Locate the cell with the specified text and output its [x, y] center coordinate. 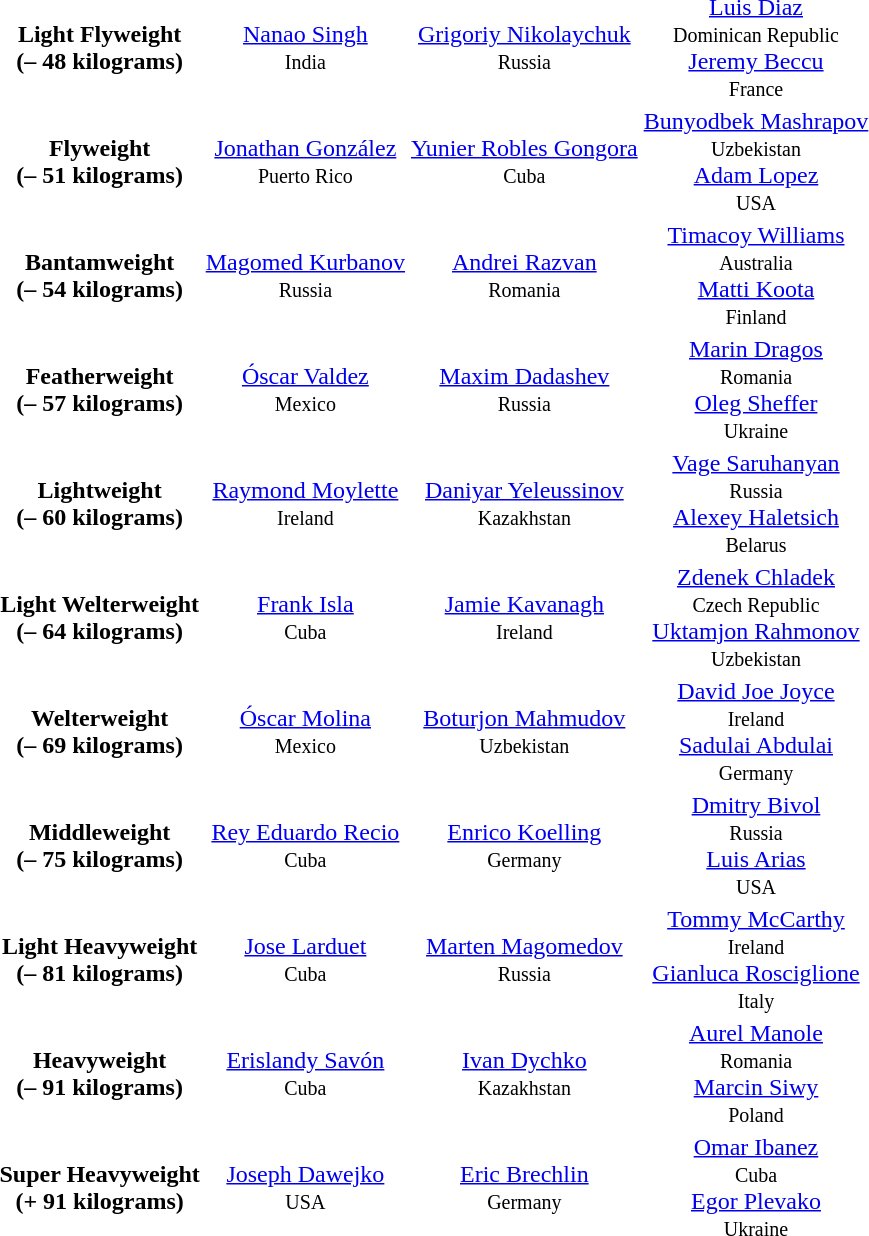
Jonathan GonzálezPuerto Rico [305, 162]
Daniyar YeleussinovKazakhstan [525, 504]
Boturjon MahmudovUzbekistan [525, 732]
Óscar MolinaMexico [305, 732]
Yunier Robles GongoraCuba [525, 162]
Raymond MoyletteIreland [305, 504]
Jamie KavanaghIreland [525, 618]
Óscar ValdezMexico [305, 390]
Rey Eduardo RecioCuba [305, 846]
Enrico KoellingGermany [525, 846]
Jose LarduetCuba [305, 960]
Marten MagomedovRussia [525, 960]
Frank IslaCuba [305, 618]
Erislandy SavónCuba [305, 1074]
Andrei RazvanRomania [525, 276]
Ivan DychkoKazakhstan [525, 1074]
Maxim DadashevRussia [525, 390]
Magomed KurbanovRussia [305, 276]
